Output the [x, y] coordinate of the center of the cell containing the given text.  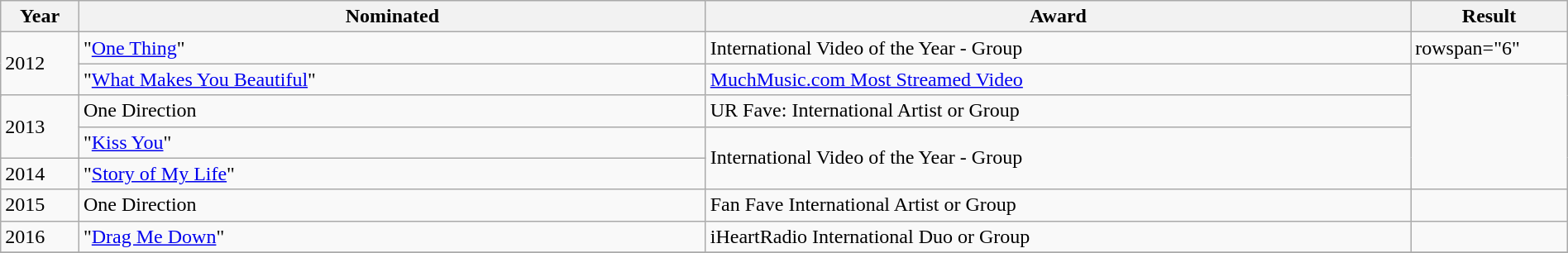
2013 [40, 126]
MuchMusic.com Most Streamed Video [1059, 79]
"What Makes You Beautiful" [392, 79]
"Kiss You" [392, 142]
"Story of My Life" [392, 174]
2012 [40, 64]
rowspan="6" [1489, 48]
Nominated [392, 17]
"Drag Me Down" [392, 236]
2014 [40, 174]
UR Fave: International Artist or Group [1059, 111]
Fan Fave International Artist or Group [1059, 205]
2015 [40, 205]
iHeartRadio International Duo or Group [1059, 236]
2016 [40, 236]
Award [1059, 17]
Result [1489, 17]
Year [40, 17]
"One Thing" [392, 48]
